Find where the given text appears and provide that cell's center as [X, Y] coordinate. 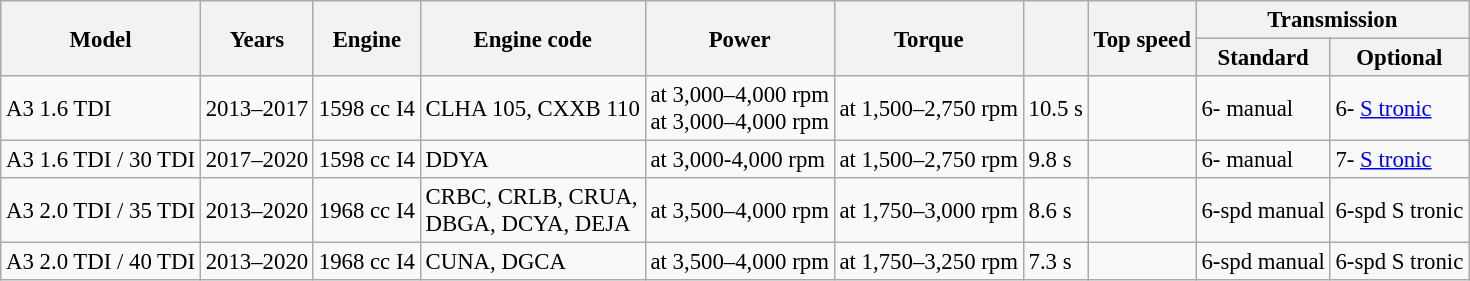
7.3 s [1056, 262]
at 1,750–3,250 rpm [928, 262]
Engine code [532, 38]
A3 2.0 TDI / 35 TDI [101, 210]
Transmission [1332, 20]
Model [101, 38]
Engine [366, 38]
10.5 s [1056, 108]
CLHA 105, CXXB 110 [532, 108]
DDYA [532, 160]
CRBC, CRLB, CRUA,DBGA, DCYA, DEJA [532, 210]
6- S tronic [1399, 108]
Optional [1399, 58]
2017–2020 [256, 160]
A3 1.6 TDI [101, 108]
Standard [1263, 58]
8.6 s [1056, 210]
Torque [928, 38]
CUNA, DGCA [532, 262]
Years [256, 38]
A3 2.0 TDI / 40 TDI [101, 262]
A3 1.6 TDI / 30 TDI [101, 160]
9.8 s [1056, 160]
7- S tronic [1399, 160]
2013–2017 [256, 108]
at 1,750–3,000 rpm [928, 210]
Top speed [1142, 38]
at 3,000-4,000 rpm [740, 160]
Power [740, 38]
at 3,000–4,000 rpm at 3,000–4,000 rpm [740, 108]
